Determine the (X, Y) coordinate at the center of the cell enclosing the given text.  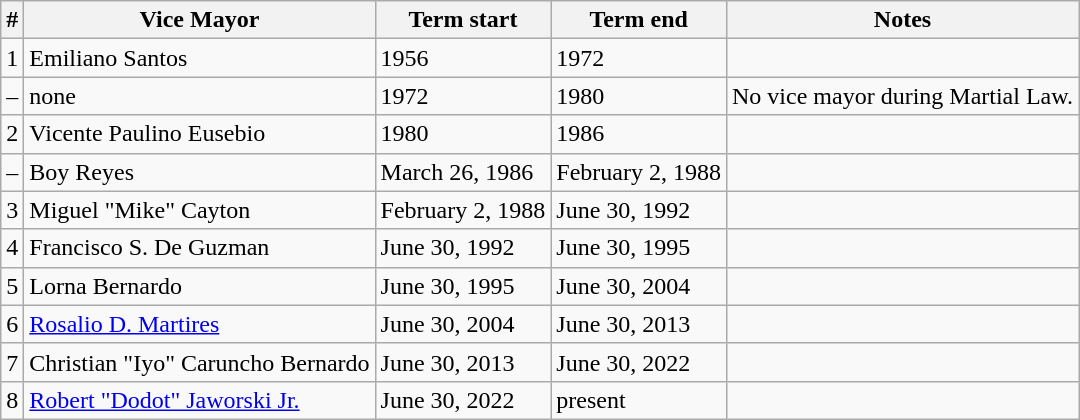
4 (12, 248)
Term start (463, 20)
Vicente Paulino Eusebio (200, 134)
2 (12, 134)
1956 (463, 58)
Emiliano Santos (200, 58)
7 (12, 362)
Lorna Bernardo (200, 286)
6 (12, 324)
# (12, 20)
Christian "Iyo" Caruncho Bernardo (200, 362)
Term end (639, 20)
8 (12, 400)
Notes (902, 20)
Francisco S. De Guzman (200, 248)
Miguel "Mike" Cayton (200, 210)
No vice mayor during Martial Law. (902, 96)
March 26, 1986 (463, 172)
present (639, 400)
1 (12, 58)
5 (12, 286)
Boy Reyes (200, 172)
none (200, 96)
1986 (639, 134)
Vice Mayor (200, 20)
Robert "Dodot" Jaworski Jr. (200, 400)
Rosalio D. Martires (200, 324)
3 (12, 210)
